Return [X, Y] of the center of cell containing provided text 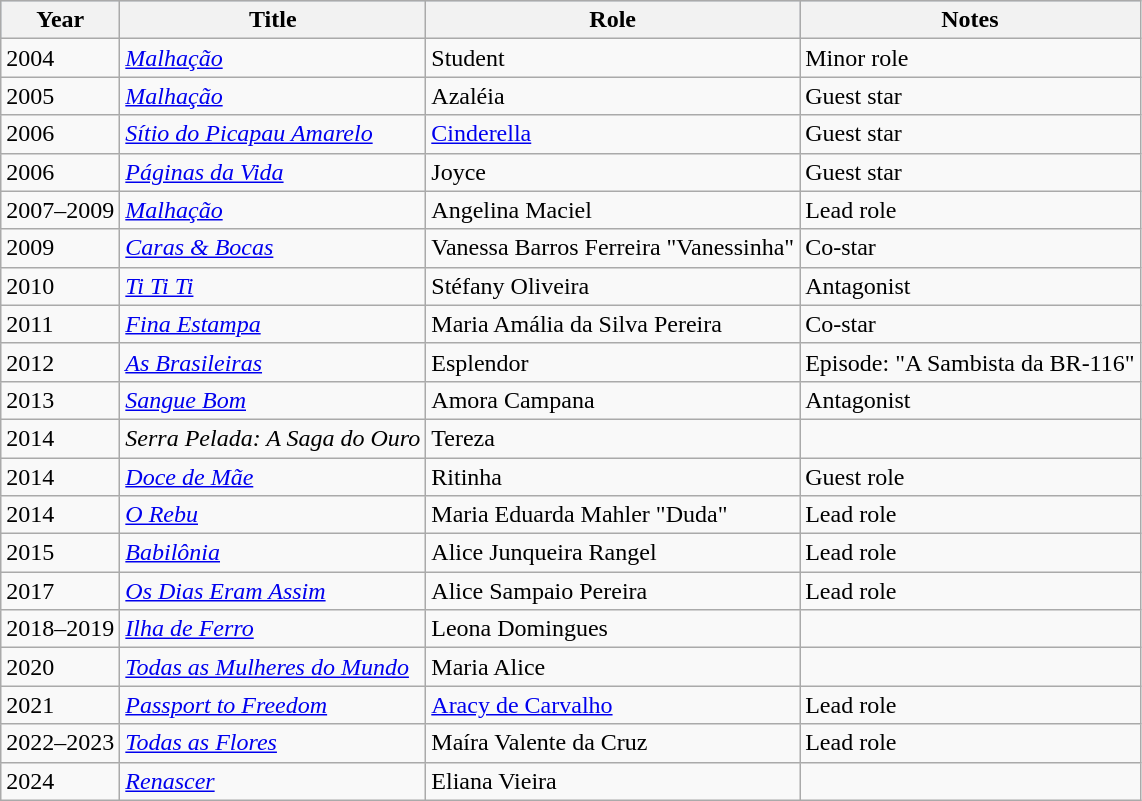
2021 [60, 705]
Guest role [970, 477]
Páginas da Vida [273, 172]
Os Dias Eram Assim [273, 591]
Notes [970, 20]
Role [613, 20]
Tereza [613, 438]
Maria Amália da Silva Pereira [613, 324]
Ritinha [613, 477]
Azaléia [613, 96]
2012 [60, 362]
O Rebu [273, 515]
2005 [60, 96]
2010 [60, 286]
2011 [60, 324]
Caras & Bocas [273, 248]
Alice Sampaio Pereira [613, 591]
Year [60, 20]
2022–2023 [60, 743]
2017 [60, 591]
Sangue Bom [273, 400]
Doce de Mãe [273, 477]
Stéfany Oliveira [613, 286]
Maria Eduarda Mahler "Duda" [613, 515]
2024 [60, 781]
Minor role [970, 58]
Maria Alice [613, 667]
Aracy de Carvalho [613, 705]
Alice Junqueira Rangel [613, 553]
2007–2009 [60, 210]
2004 [60, 58]
Cinderella [613, 134]
Ti Ti Ti [273, 286]
Passport to Freedom [273, 705]
Sítio do Picapau Amarelo [273, 134]
Amora Campana [613, 400]
Babilônia [273, 553]
Vanessa Barros Ferreira "Vanessinha" [613, 248]
Renascer [273, 781]
2020 [60, 667]
2013 [60, 400]
Leona Domingues [613, 629]
2009 [60, 248]
2015 [60, 553]
Joyce [613, 172]
Todas as Flores [273, 743]
Ilha de Ferro [273, 629]
Todas as Mulheres do Mundo [273, 667]
Serra Pelada: A Saga do Ouro [273, 438]
Fina Estampa [273, 324]
Title [273, 20]
Esplendor [613, 362]
Maíra Valente da Cruz [613, 743]
2018–2019 [60, 629]
As Brasileiras [273, 362]
Eliana Vieira [613, 781]
Student [613, 58]
Angelina Maciel [613, 210]
Episode: "A Sambista da BR-116" [970, 362]
